For the text-containing cell, return its midpoint in (x, y) coordinate format. 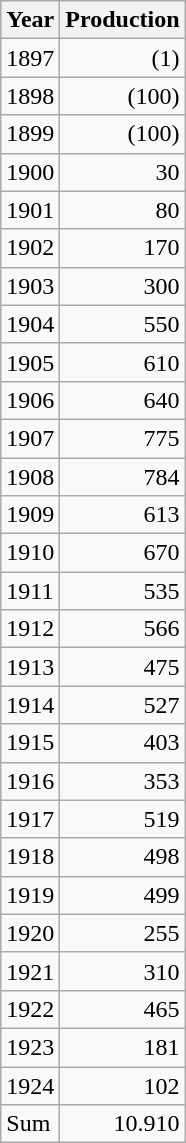
1918 (30, 857)
403 (122, 743)
181 (122, 1047)
(1) (122, 58)
519 (122, 819)
1920 (30, 933)
170 (122, 248)
475 (122, 667)
1906 (30, 400)
1915 (30, 743)
1914 (30, 705)
610 (122, 362)
1898 (30, 96)
1905 (30, 362)
1904 (30, 324)
30 (122, 172)
1897 (30, 58)
1917 (30, 819)
1922 (30, 1009)
1916 (30, 781)
255 (122, 933)
784 (122, 477)
566 (122, 629)
775 (122, 438)
527 (122, 705)
1903 (30, 286)
670 (122, 553)
1907 (30, 438)
1902 (30, 248)
1912 (30, 629)
Production (122, 20)
1923 (30, 1047)
550 (122, 324)
465 (122, 1009)
1911 (30, 591)
1908 (30, 477)
80 (122, 210)
1899 (30, 134)
1919 (30, 895)
640 (122, 400)
10.910 (122, 1124)
1924 (30, 1085)
499 (122, 895)
300 (122, 286)
Year (30, 20)
1921 (30, 971)
1909 (30, 515)
498 (122, 857)
Sum (30, 1124)
1901 (30, 210)
310 (122, 971)
1900 (30, 172)
353 (122, 781)
1913 (30, 667)
102 (122, 1085)
1910 (30, 553)
535 (122, 591)
613 (122, 515)
